Output the [x, y] coordinate of the center of the cell containing the given text.  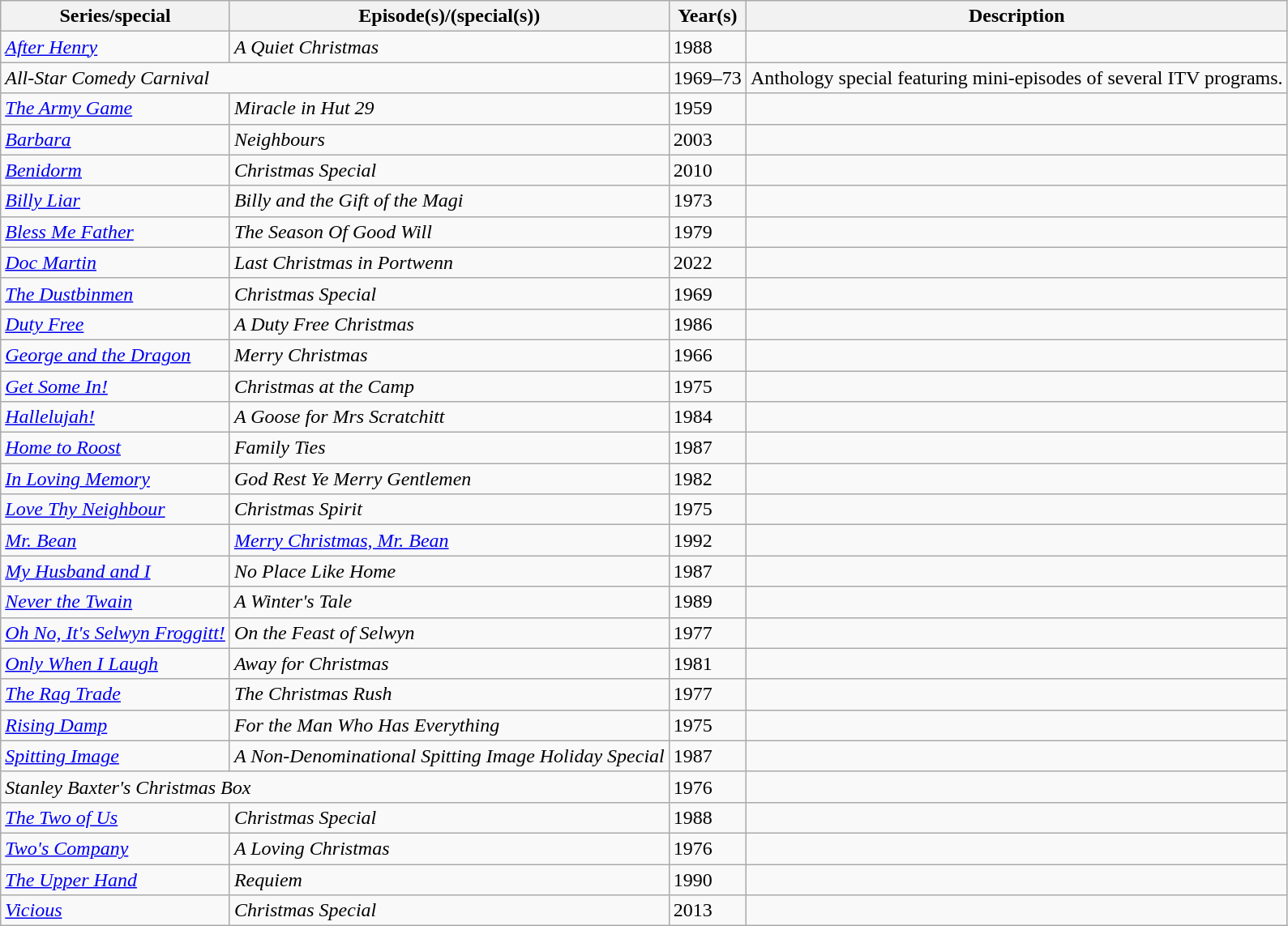
1979 [707, 232]
My Husband and I [115, 571]
A Goose for Mrs Scratchitt [449, 417]
1984 [707, 417]
A Loving Christmas [449, 848]
2003 [707, 139]
Merry Christmas, Mr. Bean [449, 540]
In Loving Memory [115, 479]
Year(s) [707, 16]
Bless Me Father [115, 232]
The Army Game [115, 109]
The Two of Us [115, 817]
Christmas Spirit [449, 510]
Stanley Baxter's Christmas Box [336, 787]
Last Christmas in Portwenn [449, 262]
Away for Christmas [449, 664]
The Dustbinmen [115, 293]
Merry Christmas [449, 355]
For the Man Who Has Everything [449, 725]
A Non-Denominational Spitting Image Holiday Special [449, 756]
1973 [707, 201]
Vicious [115, 911]
All-Star Comedy Carnival [336, 78]
Description [1016, 16]
Duty Free [115, 324]
Rising Damp [115, 725]
1990 [707, 879]
A Quiet Christmas [449, 47]
Billy and the Gift of the Magi [449, 201]
Episode(s)/(special(s)) [449, 16]
Miracle in Hut 29 [449, 109]
1986 [707, 324]
A Winter's Tale [449, 602]
Hallelujah! [115, 417]
1992 [707, 540]
1969 [707, 293]
Doc Martin [115, 262]
The Season Of Good Will [449, 232]
2022 [707, 262]
Never the Twain [115, 602]
1966 [707, 355]
God Rest Ye Merry Gentlemen [449, 479]
Barbara [115, 139]
Anthology special featuring mini-episodes of several ITV programs. [1016, 78]
Neighbours [449, 139]
1989 [707, 602]
2010 [707, 170]
2013 [707, 911]
Requiem [449, 879]
Spitting Image [115, 756]
Benidorm [115, 170]
1981 [707, 664]
Billy Liar [115, 201]
No Place Like Home [449, 571]
1959 [707, 109]
After Henry [115, 47]
Family Ties [449, 448]
Christmas at the Camp [449, 386]
Two's Company [115, 848]
On the Feast of Selwyn [449, 633]
Oh No, It's Selwyn Froggitt! [115, 633]
1982 [707, 479]
Love Thy Neighbour [115, 510]
Only When I Laugh [115, 664]
Series/special [115, 16]
The Rag Trade [115, 694]
The Christmas Rush [449, 694]
1969–73 [707, 78]
Get Some In! [115, 386]
The Upper Hand [115, 879]
A Duty Free Christmas [449, 324]
Home to Roost [115, 448]
George and the Dragon [115, 355]
Mr. Bean [115, 540]
